Output the [x, y] coordinate of the center of the cell containing the given text.  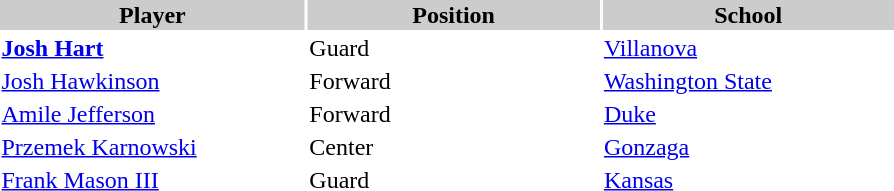
Amile Jefferson [152, 114]
Washington State [748, 81]
Player [152, 15]
Guard [454, 48]
Josh Hawkinson [152, 81]
Duke [748, 114]
Position [454, 15]
Josh Hart [152, 48]
School [748, 15]
Villanova [748, 48]
Center [454, 147]
Przemek Karnowski [152, 147]
Gonzaga [748, 147]
